Provide the [X, Y] coordinate of the cell's center where the given text is located.  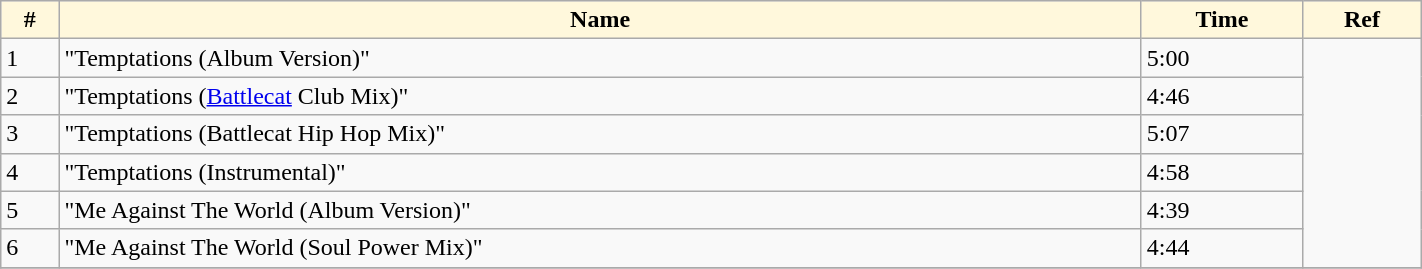
Ref [1362, 20]
"Temptations (Album Version)" [600, 58]
1 [30, 58]
4:44 [1222, 248]
4 [30, 172]
5:00 [1222, 58]
3 [30, 134]
5 [30, 210]
"Me Against The World (Album Version)" [600, 210]
5:07 [1222, 134]
Name [600, 20]
6 [30, 248]
"Me Against The World (Soul Power Mix)" [600, 248]
2 [30, 96]
"Temptations (Instrumental)" [600, 172]
4:58 [1222, 172]
"Temptations (Battlecat Hip Hop Mix)" [600, 134]
Time [1222, 20]
"Temptations (Battlecat Club Mix)" [600, 96]
4:39 [1222, 210]
4:46 [1222, 96]
# [30, 20]
